Return (X, Y) of the center of cell containing provided text 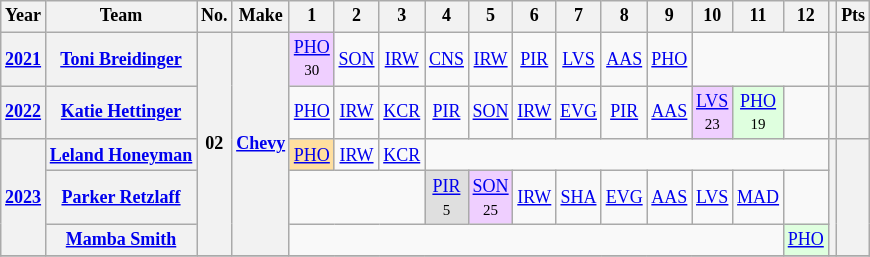
9 (670, 16)
2022 (24, 113)
PIR5 (447, 197)
SHA (579, 197)
10 (712, 16)
11 (758, 16)
8 (624, 16)
2021 (24, 59)
Pts (854, 16)
Leland Honeyman (120, 154)
MAD (758, 197)
7 (579, 16)
Team (120, 16)
Year (24, 16)
3 (402, 16)
Make (261, 16)
6 (534, 16)
PHO19 (758, 113)
Chevy (261, 144)
5 (490, 16)
LVS23 (712, 113)
1 (312, 16)
CNS (447, 59)
PHO30 (312, 59)
Toni Breidinger (120, 59)
Mamba Smith (120, 240)
Katie Hettinger (120, 113)
02 (214, 144)
Parker Retzlaff (120, 197)
SON25 (490, 197)
12 (806, 16)
2023 (24, 197)
2 (356, 16)
No. (214, 16)
4 (447, 16)
